Provide the [X, Y] coordinate of the cell's center where the given text is located.  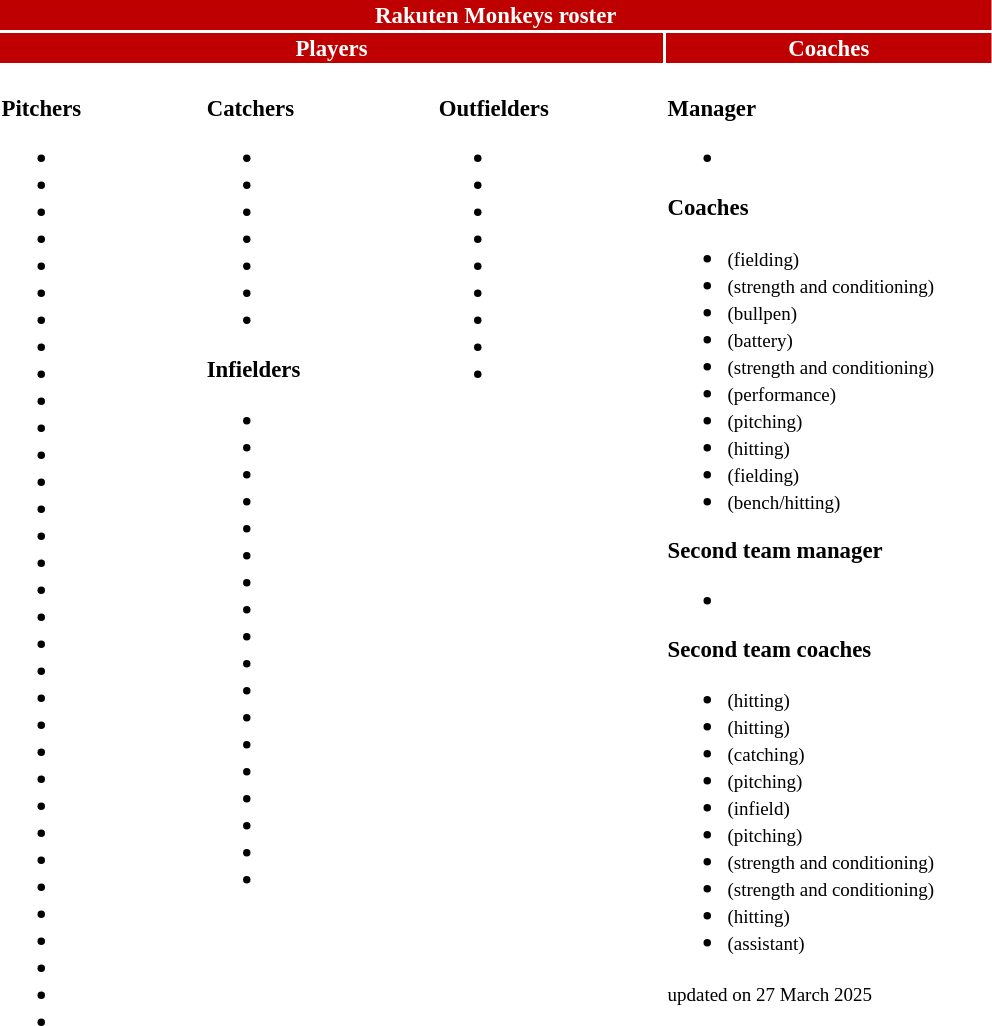
Players [332, 48]
Coaches [829, 48]
Rakuten Monkeys roster [496, 15]
